Determine the (x, y) coordinate at the center of the cell enclosing the given text.  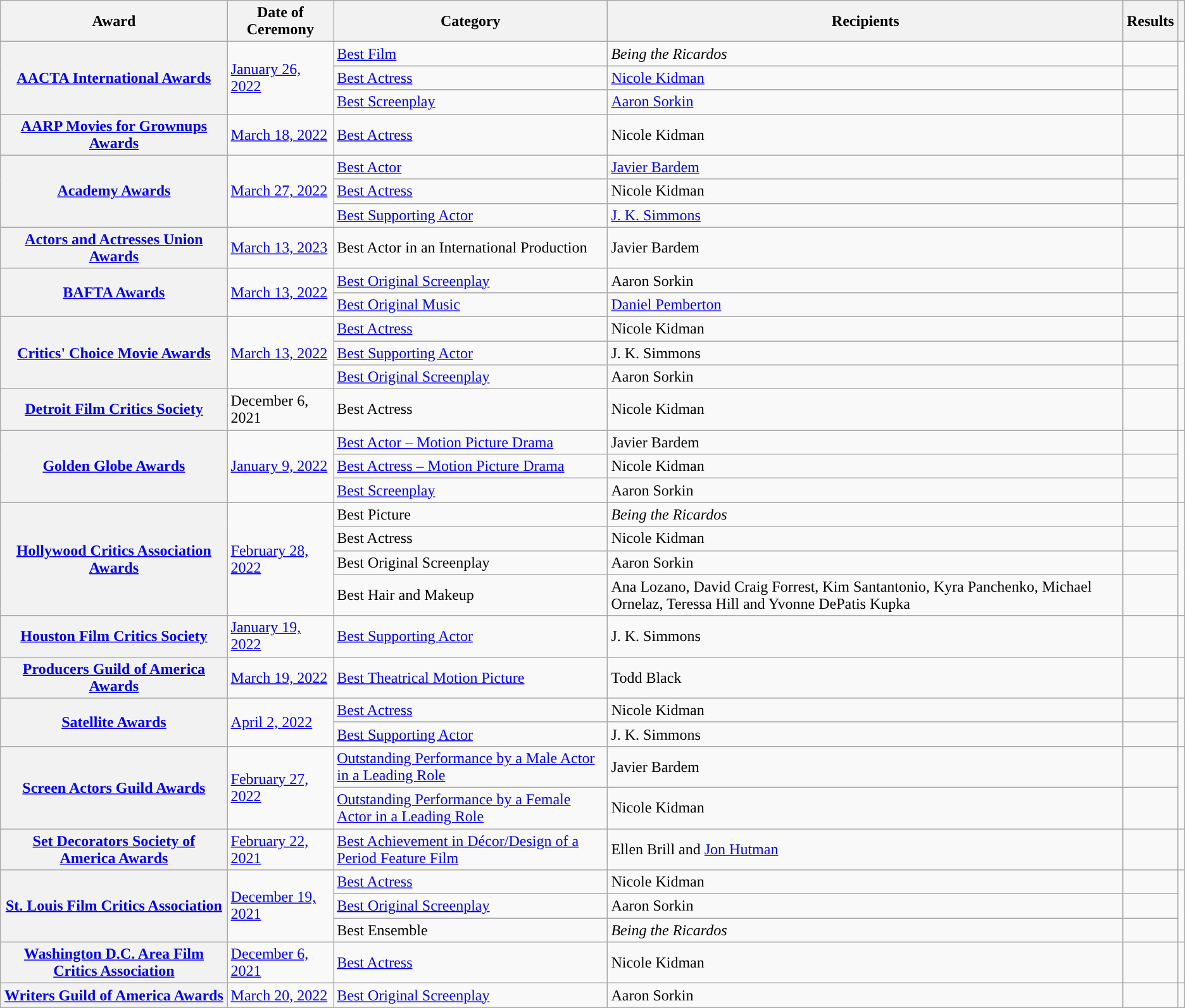
Recipients (866, 22)
AARP Movies for Grownups Awards (114, 134)
Producers Guild of America Awards (114, 677)
Houston Film Critics Society (114, 637)
February 27, 2022 (280, 787)
Daniel Pemberton (866, 304)
AACTA International Awards (114, 78)
Ellen Brill and Jon Hutman (866, 849)
March 19, 2022 (280, 677)
Actors and Actresses Union Awards (114, 248)
BAFTA Awards (114, 292)
March 13, 2023 (280, 248)
April 2, 2022 (280, 722)
January 26, 2022 (280, 78)
Best Achievement in Décor/Design of a Period Feature Film (471, 849)
Date of Ceremony (280, 22)
St. Louis Film Critics Association (114, 906)
February 22, 2021 (280, 849)
Academy Awards (114, 191)
February 28, 2022 (280, 559)
Best Hair and Makeup (471, 595)
Best Actor (471, 167)
Best Theatrical Motion Picture (471, 677)
December 19, 2021 (280, 906)
Detroit Film Critics Society (114, 410)
Award (114, 22)
Category (471, 22)
Set Decorators Society of America Awards (114, 849)
Todd Black (866, 677)
March 27, 2022 (280, 191)
Best Actress – Motion Picture Drama (471, 466)
Washington D.C. Area Film Critics Association (114, 963)
Best Actor – Motion Picture Drama (471, 442)
Best Film (471, 54)
Ana Lozano, David Craig Forrest, Kim Santantonio, Kyra Panchenko, Michael Ornelaz, Teressa Hill and Yvonne DePatis Kupka (866, 595)
March 18, 2022 (280, 134)
Best Original Music (471, 304)
Best Picture (471, 514)
Results (1150, 22)
Outstanding Performance by a Female Actor in a Leading Role (471, 807)
Satellite Awards (114, 722)
Best Actor in an International Production (471, 248)
Outstanding Performance by a Male Actor in a Leading Role (471, 767)
Screen Actors Guild Awards (114, 787)
Writers Guild of America Awards (114, 995)
March 20, 2022 (280, 995)
Hollywood Critics Association Awards (114, 559)
January 19, 2022 (280, 637)
Golden Globe Awards (114, 466)
January 9, 2022 (280, 466)
Best Ensemble (471, 930)
Critics' Choice Movie Awards (114, 352)
